Determine the (X, Y) coordinate at the center of the cell enclosing the given text.  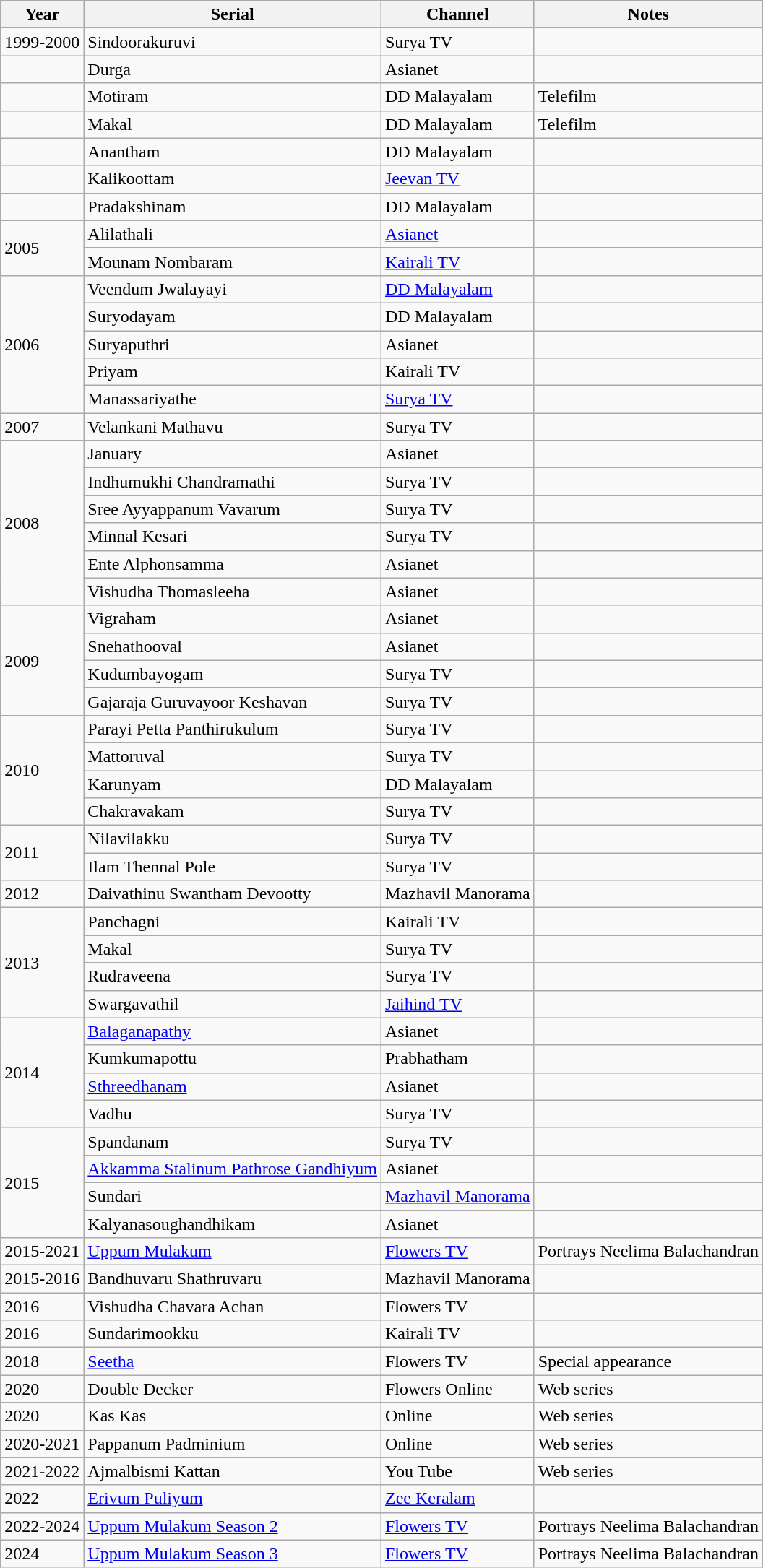
Balaganapathy (233, 1031)
Anantham (233, 152)
2014 (42, 1073)
2007 (42, 427)
Seetha (233, 1361)
2011 (42, 853)
Minnal Kesari (233, 537)
Karunyam (233, 784)
2021-2022 (42, 1471)
Chakravakam (233, 812)
Mattoruval (233, 756)
Sindoorakuruvi (233, 42)
Double Decker (233, 1389)
Vigraham (233, 619)
Uppum Mulakum Season 2 (233, 1526)
2022-2024 (42, 1526)
Kalyanasoughandhikam (233, 1224)
Uppum Mulakum Season 3 (233, 1554)
Durga (233, 69)
Daivathinu Swantham Devootty (233, 894)
Manassariyathe (233, 399)
2009 (42, 660)
Bandhuvaru Shathruvaru (233, 1279)
Akkamma Stalinum Pathrose Gandhiyum (233, 1169)
2013 (42, 963)
Sundari (233, 1196)
Snehathooval (233, 646)
Swargavathil (233, 1004)
Jaihind TV (457, 1004)
Kalikoottam (233, 179)
2008 (42, 523)
You Tube (457, 1471)
Kas Kas (233, 1416)
2010 (42, 770)
Ajmalbismi Kattan (233, 1471)
Vadhu (233, 1114)
Pradakshinam (233, 207)
Erivum Puliyum (233, 1499)
Ilam Thennal Pole (233, 867)
Priyam (233, 372)
Ente Alphonsamma (233, 564)
Zee Keralam (457, 1499)
Vishudha Chavara Achan (233, 1307)
Suryodayam (233, 316)
1999-2000 (42, 42)
January (233, 454)
Veendum Jwalayayi (233, 289)
Suryaputhri (233, 345)
Parayi Petta Panthirukulum (233, 729)
Spandanam (233, 1141)
2015-2016 (42, 1279)
Kumkumapottu (233, 1059)
Sundarimookku (233, 1334)
2020-2021 (42, 1444)
Sree Ayyappanum Vavarum (233, 509)
Pappanum Padminium (233, 1444)
Rudraveena (233, 976)
2015-2021 (42, 1252)
Flowers Online (457, 1389)
Special appearance (648, 1361)
Jeevan TV (457, 179)
Notes (648, 14)
Indhumukhi Chandramathi (233, 482)
2022 (42, 1499)
Serial (233, 14)
2015 (42, 1182)
Sthreedhanam (233, 1086)
Prabhatham (457, 1059)
Nilavilakku (233, 839)
2024 (42, 1554)
Channel (457, 14)
Motiram (233, 97)
Vishudha Thomasleeha (233, 592)
Uppum Mulakum (233, 1252)
2018 (42, 1361)
Alilathali (233, 234)
Mounam Nombaram (233, 261)
Panchagni (233, 922)
2012 (42, 894)
Year (42, 14)
2006 (42, 344)
2005 (42, 248)
Gajaraja Guruvayoor Keshavan (233, 701)
Kudumbayogam (233, 674)
Velankani Mathavu (233, 427)
